Determine the (X, Y) coordinate at the center of the cell enclosing the given text.  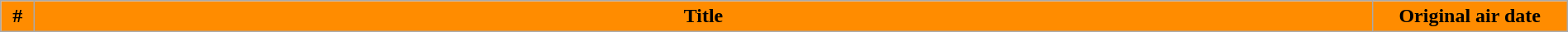
# (18, 16)
Original air date (1470, 16)
Title (703, 16)
